Locate the cell with the specified text and output its (X, Y) center coordinate. 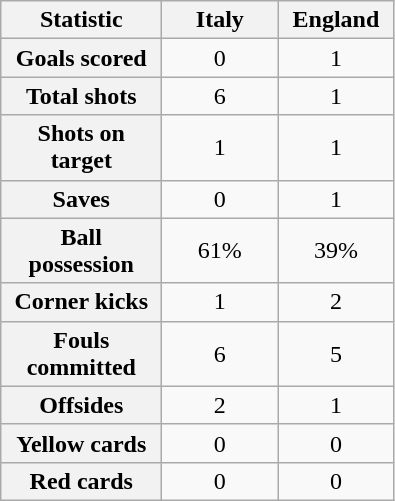
Ball possession (82, 250)
Total shots (82, 96)
Yellow cards (82, 443)
39% (336, 250)
Saves (82, 199)
Statistic (82, 20)
Fouls committed (82, 354)
Goals scored (82, 58)
Offsides (82, 405)
England (336, 20)
Red cards (82, 481)
61% (220, 250)
Shots on target (82, 148)
5 (336, 354)
Corner kicks (82, 302)
Italy (220, 20)
